Find where the given text appears and provide that cell's center as (x, y) coordinate. 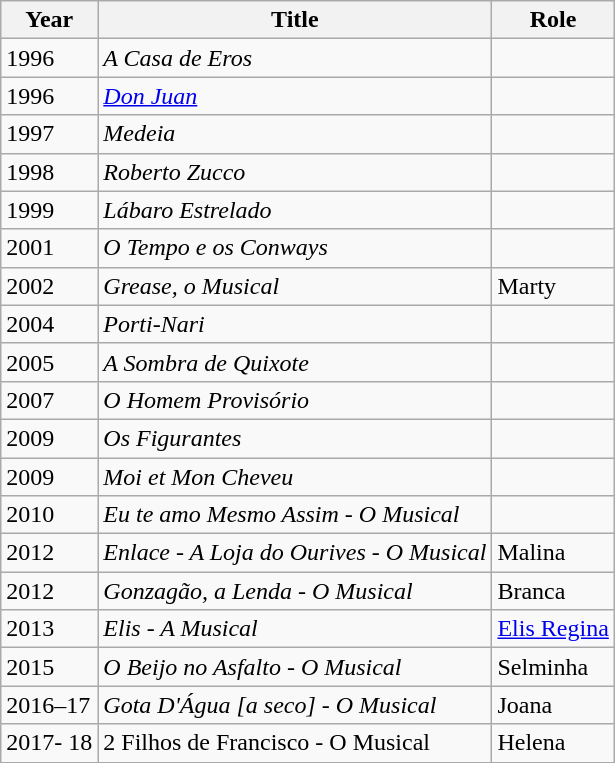
2015 (50, 667)
2004 (50, 324)
2005 (50, 362)
2013 (50, 629)
2001 (50, 248)
2 Filhos de Francisco - O Musical (295, 743)
Lábaro Estrelado (295, 210)
Selminha (553, 667)
O Homem Provisório (295, 400)
Marty (553, 286)
Os Figurantes (295, 438)
1997 (50, 134)
Joana (553, 705)
Malina (553, 553)
Elis - A Musical (295, 629)
Medeia (295, 134)
Porti-Nari (295, 324)
Moi et Mon Cheveu (295, 477)
2002 (50, 286)
O Beijo no Asfalto - O Musical (295, 667)
Roberto Zucco (295, 172)
Grease, o Musical (295, 286)
Helena (553, 743)
2010 (50, 515)
Eu te amo Mesmo Assim - O Musical (295, 515)
O Tempo e os Conways (295, 248)
A Casa de Eros (295, 58)
Don Juan (295, 96)
2016–17 (50, 705)
2007 (50, 400)
Enlace - A Loja do Ourives - O Musical (295, 553)
Branca (553, 591)
A Sombra de Quixote (295, 362)
2017- 18 (50, 743)
1999 (50, 210)
Gonzagão, a Lenda - O Musical (295, 591)
Role (553, 20)
1998 (50, 172)
Elis Regina (553, 629)
Gota D'Água [a seco] - O Musical (295, 705)
Title (295, 20)
Year (50, 20)
